Locate the cell with the specified text and output its (X, Y) center coordinate. 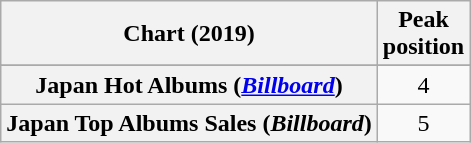
5 (423, 123)
Japan Top Albums Sales (Billboard) (190, 123)
Peakposition (423, 34)
4 (423, 85)
Chart (2019) (190, 34)
Japan Hot Albums (Billboard) (190, 85)
